From the cell containing the given text, extract its center point as [X, Y] coordinate. 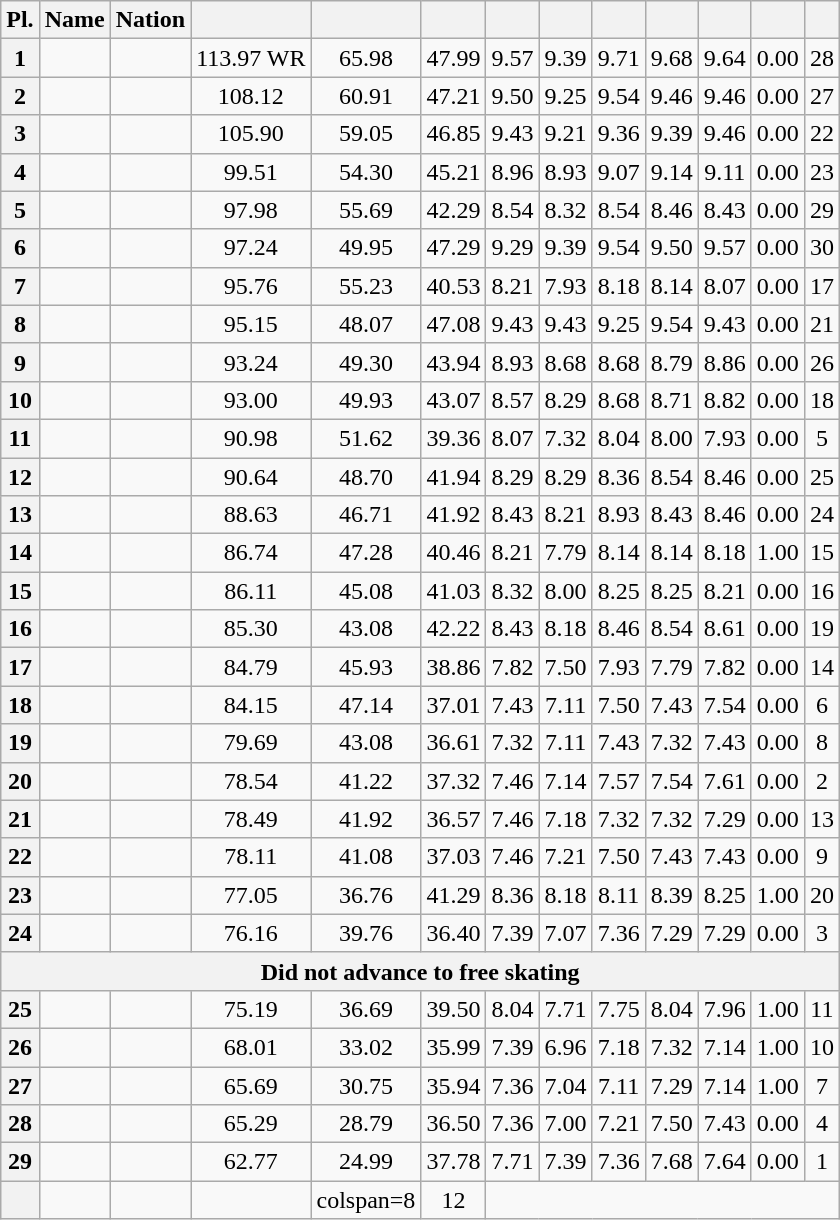
8.11 [618, 895]
8.57 [512, 400]
90.98 [251, 438]
65.29 [251, 1124]
9.36 [618, 134]
7.00 [566, 1124]
Nation [150, 20]
Did not advance to free skating [420, 971]
28.79 [366, 1124]
79.69 [251, 743]
86.11 [251, 591]
7.61 [724, 781]
49.93 [366, 400]
40.53 [454, 286]
105.90 [251, 134]
95.76 [251, 286]
47.28 [366, 553]
36.57 [454, 819]
42.29 [454, 210]
47.21 [454, 96]
86.74 [251, 553]
99.51 [251, 172]
7.07 [566, 933]
41.03 [454, 591]
49.30 [366, 362]
48.70 [366, 477]
47.14 [366, 705]
colspan=8 [366, 1200]
68.01 [251, 1047]
8.96 [512, 172]
46.71 [366, 515]
36.69 [366, 1009]
84.79 [251, 667]
36.61 [454, 743]
8.86 [724, 362]
90.64 [251, 477]
35.94 [454, 1085]
84.15 [251, 705]
37.78 [454, 1162]
7.04 [566, 1085]
41.29 [454, 895]
43.07 [454, 400]
9.71 [618, 58]
38.86 [454, 667]
78.11 [251, 857]
9.14 [672, 172]
78.54 [251, 781]
75.19 [251, 1009]
51.62 [366, 438]
8.61 [724, 629]
39.50 [454, 1009]
48.07 [366, 324]
95.15 [251, 324]
93.24 [251, 362]
45.08 [366, 591]
7.96 [724, 1009]
77.05 [251, 895]
41.08 [366, 857]
47.99 [454, 58]
54.30 [366, 172]
46.85 [454, 134]
33.02 [366, 1047]
59.05 [366, 134]
9.21 [566, 134]
6.96 [566, 1047]
65.98 [366, 58]
9.64 [724, 58]
41.22 [366, 781]
7.75 [618, 1009]
24.99 [366, 1162]
7.64 [724, 1162]
47.08 [454, 324]
7.57 [618, 781]
49.95 [366, 248]
113.97 WR [251, 58]
8.79 [672, 362]
93.00 [251, 400]
Name [74, 20]
40.46 [454, 553]
39.76 [366, 933]
47.29 [454, 248]
37.03 [454, 857]
Pl. [20, 20]
9.68 [672, 58]
62.77 [251, 1162]
8.71 [672, 400]
45.21 [454, 172]
55.69 [366, 210]
88.63 [251, 515]
55.23 [366, 286]
36.40 [454, 933]
36.76 [366, 895]
30 [822, 248]
60.91 [366, 96]
42.22 [454, 629]
35.99 [454, 1047]
37.01 [454, 705]
9.11 [724, 172]
41.94 [454, 477]
85.30 [251, 629]
30.75 [366, 1085]
39.36 [454, 438]
8.82 [724, 400]
97.98 [251, 210]
108.12 [251, 96]
7.68 [672, 1162]
37.32 [454, 781]
8.39 [672, 895]
45.93 [366, 667]
78.49 [251, 819]
36.50 [454, 1124]
9.07 [618, 172]
65.69 [251, 1085]
9.29 [512, 248]
97.24 [251, 248]
43.94 [454, 362]
76.16 [251, 933]
